Determine the [x, y] coordinate at the center of the cell enclosing the given text.  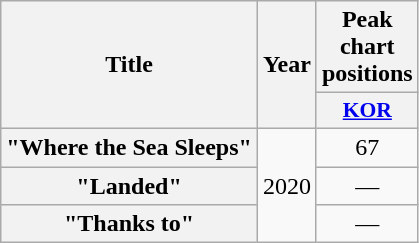
KOR [367, 111]
"Thanks to" [130, 224]
Title [130, 65]
"Landed" [130, 185]
"Where the Sea Sleeps" [130, 147]
2020 [286, 185]
Peak chart positions [367, 47]
67 [367, 147]
Year [286, 65]
